Detect which cell encompasses the target text, then output its [x, y] center coordinate. 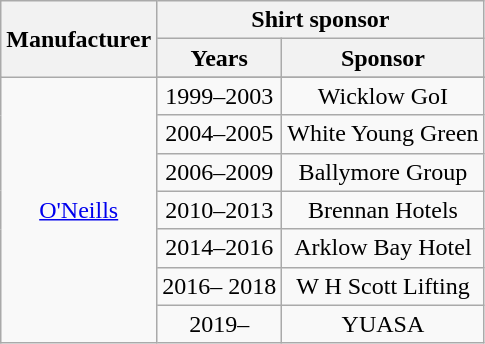
2010–2013 [220, 210]
2014–2016 [220, 248]
2016– 2018 [220, 286]
Wicklow GoI [383, 96]
YUASA [383, 324]
Manufacturer [79, 39]
2019– [220, 324]
Ballymore Group [383, 172]
W H Scott Lifting [383, 286]
Sponsor [383, 58]
1999–2003 [220, 96]
O'Neills [79, 210]
Arklow Bay Hotel [383, 248]
Brennan Hotels [383, 210]
Years [220, 58]
2004–2005 [220, 134]
Shirt sponsor [320, 20]
2006–2009 [220, 172]
White Young Green [383, 134]
